For the text-containing cell, return its midpoint in (X, Y) coordinate format. 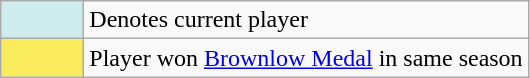
Denotes current player (306, 20)
Player won Brownlow Medal in same season (306, 58)
